Detect which cell encompasses the target text, then output its (X, Y) center coordinate. 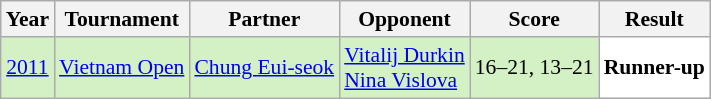
Chung Eui-seok (264, 68)
Runner-up (654, 68)
Partner (264, 19)
Vietnam Open (122, 68)
2011 (28, 68)
Tournament (122, 19)
16–21, 13–21 (534, 68)
Result (654, 19)
Year (28, 19)
Opponent (404, 19)
Score (534, 19)
Vitalij Durkin Nina Vislova (404, 68)
